Pinpoint the cell where the given text exists, returning its (X, Y) midpoint coordinate. 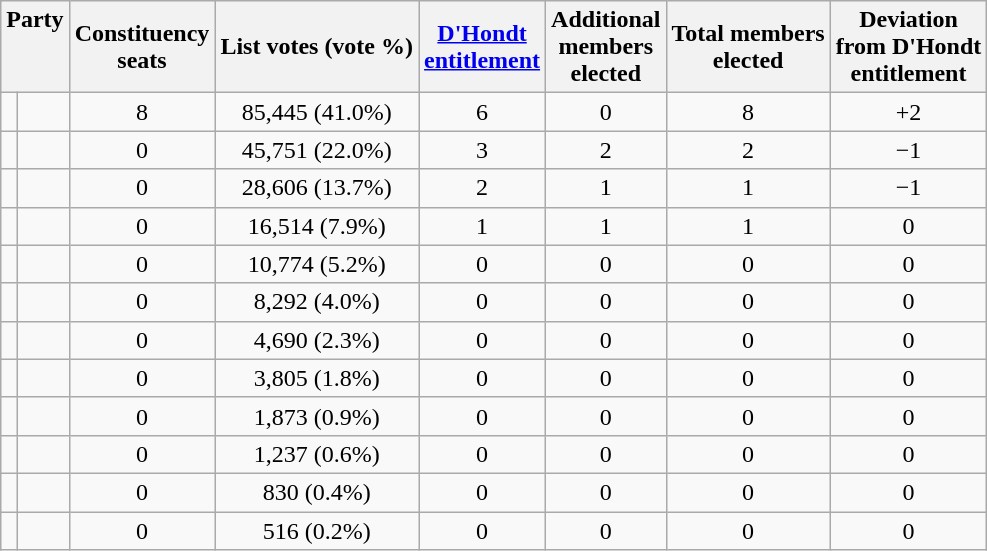
List votes (vote %) (317, 47)
1,237 (0.6%) (317, 454)
16,514 (7.9%) (317, 226)
10,774 (5.2%) (317, 264)
+2 (908, 112)
85,445 (41.0%) (317, 112)
D'Hondtentitlement (482, 47)
Deviationfrom D'Hondtentitlement (908, 47)
3 (482, 150)
1,873 (0.9%) (317, 416)
45,751 (22.0%) (317, 150)
Party (35, 47)
Constituencyseats (142, 47)
Total memberselected (748, 47)
8,292 (4.0%) (317, 302)
28,606 (13.7%) (317, 188)
4,690 (2.3%) (317, 340)
Additionalmemberselected (606, 47)
516 (0.2%) (317, 531)
830 (0.4%) (317, 492)
6 (482, 112)
3,805 (1.8%) (317, 378)
